From the cell containing the given text, extract its center point as [X, Y] coordinate. 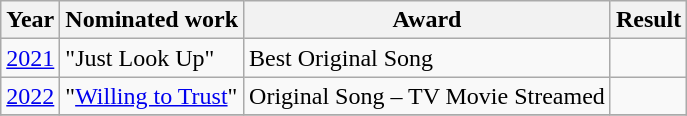
Best Original Song [428, 58]
"Willing to Trust" [152, 96]
Year [30, 20]
Original Song – TV Movie Streamed [428, 96]
2021 [30, 58]
Result [648, 20]
Nominated work [152, 20]
Award [428, 20]
2022 [30, 96]
"Just Look Up" [152, 58]
